Search for the cell housing the specified text and yield its [X, Y] center coordinate. 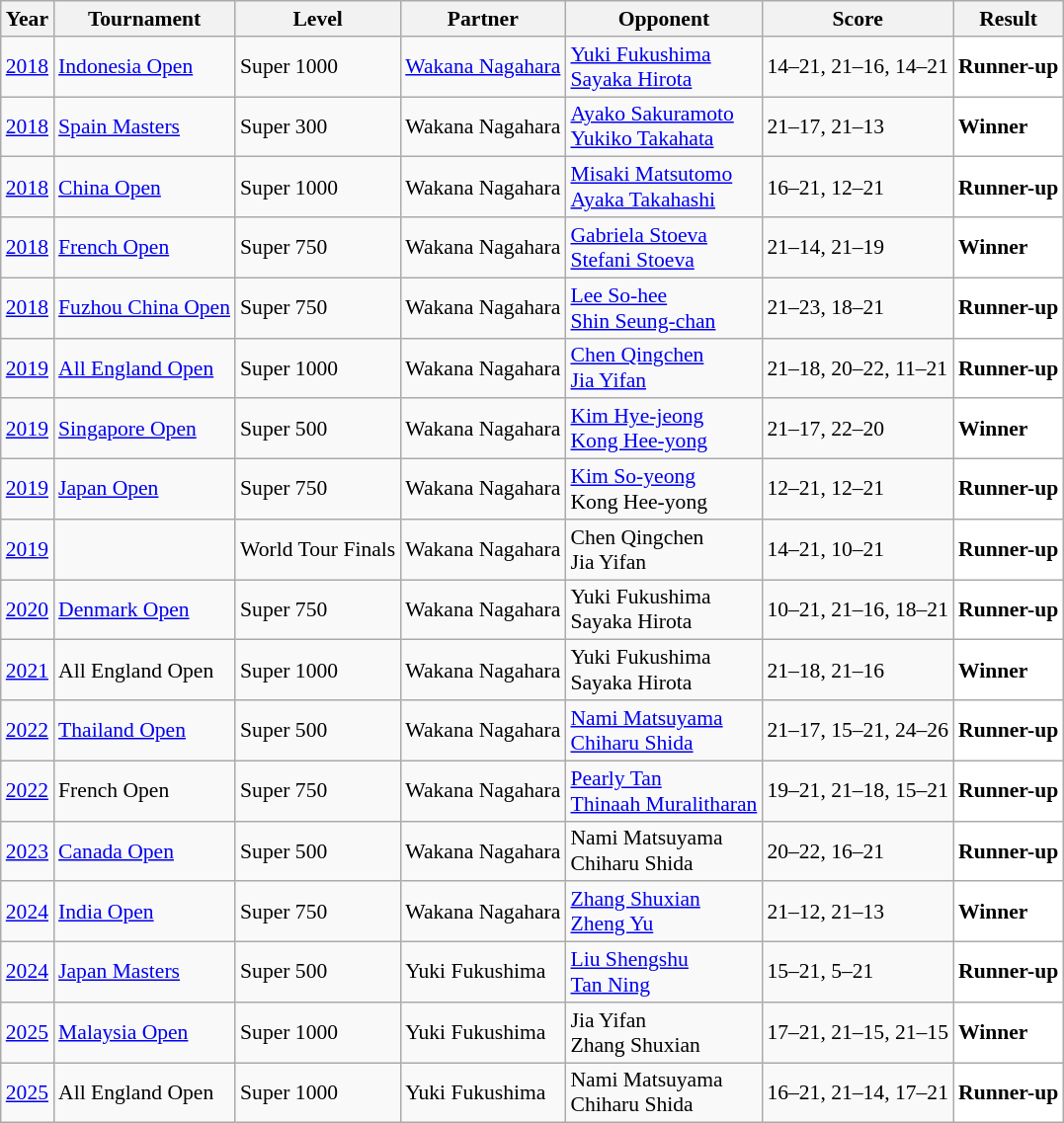
10–21, 21–16, 18–21 [858, 610]
Indonesia Open [144, 67]
Thailand Open [144, 731]
Spain Masters [144, 126]
21–17, 15–21, 24–26 [858, 731]
Kim Hye-jeong Kong Hee-yong [664, 429]
12–21, 12–21 [858, 490]
Japan Open [144, 490]
Canada Open [144, 851]
Kim So-yeong Kong Hee-yong [664, 490]
Jia Yifan Zhang Shuxian [664, 1033]
Liu Shengshu Tan Ning [664, 972]
World Tour Finals [318, 549]
Zhang Shuxian Zheng Yu [664, 913]
21–17, 21–13 [858, 126]
Singapore Open [144, 429]
21–18, 21–16 [858, 670]
Super 300 [318, 126]
Opponent [664, 19]
India Open [144, 913]
21–23, 18–21 [858, 308]
Result [1008, 19]
Tournament [144, 19]
Score [858, 19]
2021 [28, 670]
14–21, 21–16, 14–21 [858, 67]
Level [318, 19]
Partner [482, 19]
Lee So-hee Shin Seung-chan [664, 308]
21–12, 21–13 [858, 913]
15–21, 5–21 [858, 972]
16–21, 12–21 [858, 188]
Gabriela Stoeva Stefani Stoeva [664, 247]
20–22, 16–21 [858, 851]
21–18, 20–22, 11–21 [858, 367]
Year [28, 19]
21–17, 22–20 [858, 429]
16–21, 21–14, 17–21 [858, 1092]
14–21, 10–21 [858, 549]
19–21, 21–18, 15–21 [858, 790]
21–14, 21–19 [858, 247]
Pearly Tan Thinaah Muralitharan [664, 790]
Fuzhou China Open [144, 308]
17–21, 21–15, 21–15 [858, 1033]
2023 [28, 851]
Ayako Sakuramoto Yukiko Takahata [664, 126]
Malaysia Open [144, 1033]
China Open [144, 188]
2020 [28, 610]
Misaki Matsutomo Ayaka Takahashi [664, 188]
Japan Masters [144, 972]
Denmark Open [144, 610]
